For the text-containing cell, return its midpoint in [x, y] coordinate format. 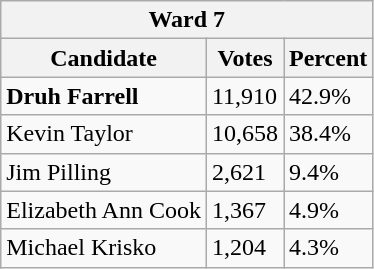
Kevin Taylor [104, 134]
Elizabeth Ann Cook [104, 210]
2,621 [244, 172]
42.9% [328, 96]
4.9% [328, 210]
Jim Pilling [104, 172]
Votes [244, 58]
Druh Farrell [104, 96]
Michael Krisko [104, 248]
9.4% [328, 172]
10,658 [244, 134]
1,367 [244, 210]
Candidate [104, 58]
1,204 [244, 248]
4.3% [328, 248]
Percent [328, 58]
Ward 7 [187, 20]
11,910 [244, 96]
38.4% [328, 134]
